Detect which cell encompasses the target text, then output its (X, Y) center coordinate. 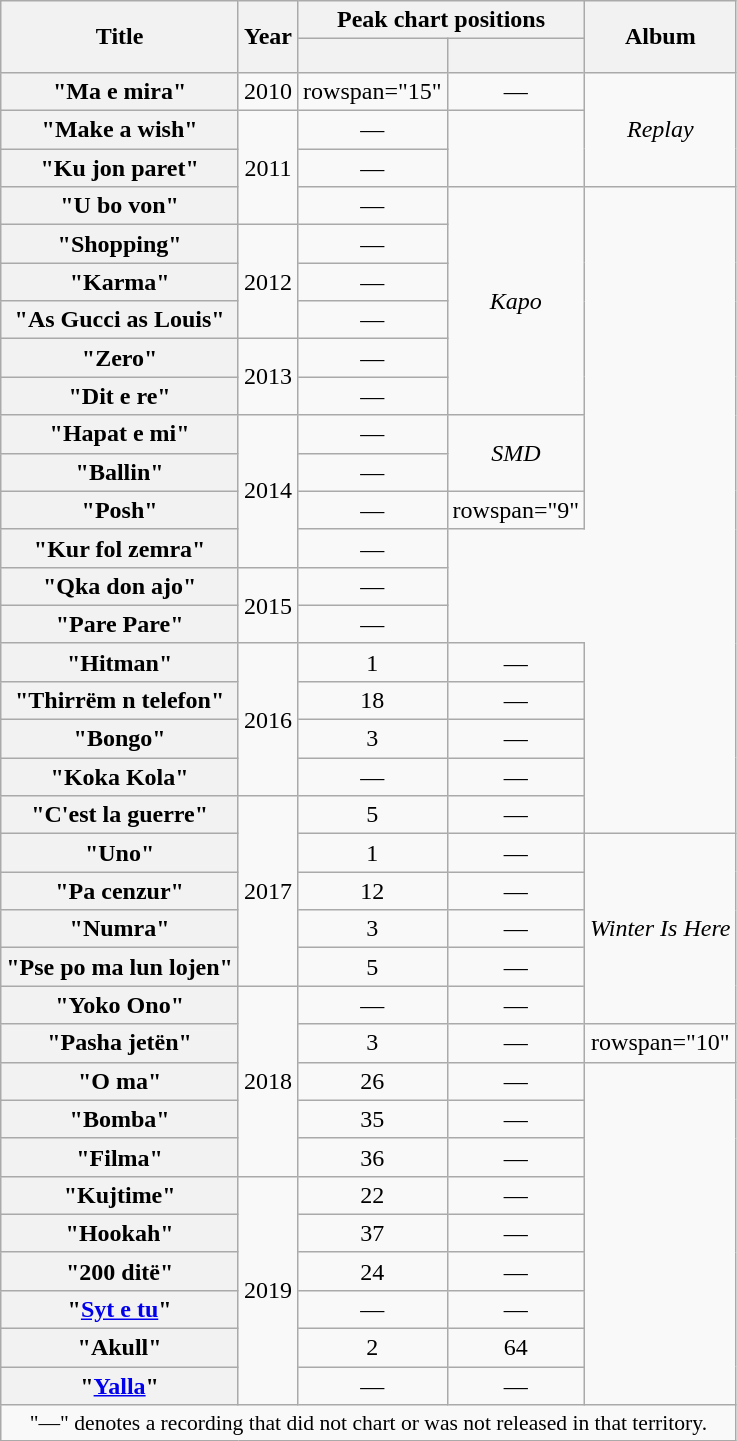
2017 (268, 891)
2019 (268, 1290)
"As Gucci as Louis" (120, 320)
22 (373, 1195)
2014 (268, 491)
"Hitman" (120, 662)
2015 (268, 605)
2010 (268, 91)
"Yoko Ono" (120, 1005)
Album (660, 37)
35 (373, 1119)
"Kur fol zemra" (120, 548)
36 (373, 1157)
Title (120, 37)
Year (268, 37)
24 (373, 1271)
"Ku jon paret" (120, 168)
rowspan="10" (660, 1043)
"—" denotes a recording that did not chart or was not released in that territory. (368, 1423)
"Kujtime" (120, 1195)
"Ma e mira" (120, 91)
"Pa cenzur" (120, 891)
"Pse po ma lun lojen" (120, 967)
"Ballin" (120, 472)
26 (373, 1081)
"Bongo" (120, 739)
2013 (268, 377)
"Filma" (120, 1157)
Replay (660, 129)
"Shopping" (120, 244)
Peak chart positions (442, 20)
2 (373, 1348)
"Hookah" (120, 1233)
2016 (268, 719)
"O ma" (120, 1081)
"Qka don ajo" (120, 586)
"Karma" (120, 282)
"Uno" (120, 853)
"Koka Kola" (120, 777)
Kapo (516, 301)
37 (373, 1233)
SMD (516, 453)
2018 (268, 1081)
"Thirrëm n telefon" (120, 700)
2012 (268, 282)
"Numra" (120, 929)
"200 ditë" (120, 1271)
"Hapat e mi" (120, 434)
"Pare Pare" (120, 624)
Winter Is Here (660, 929)
12 (373, 891)
"Make a wish" (120, 130)
"U bo von" (120, 206)
rowspan="15" (373, 91)
"Syt e tu" (120, 1309)
"Akull" (120, 1348)
rowspan="9" (516, 510)
2011 (268, 168)
"C'est la guerre" (120, 815)
"Pasha jetën" (120, 1043)
18 (373, 700)
64 (516, 1348)
"Yalla" (120, 1386)
"Bomba" (120, 1119)
"Dit e re" (120, 396)
"Posh" (120, 510)
"Zero" (120, 358)
